Scan for the cell matching the given text and deliver its [x, y] coordinate at center. 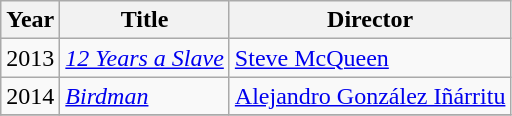
Steve McQueen [370, 58]
Title [145, 20]
Director [370, 20]
Birdman [145, 96]
Year [30, 20]
2014 [30, 96]
2013 [30, 58]
12 Years a Slave [145, 58]
Alejandro González Iñárritu [370, 96]
